Scan for the cell matching the given text and deliver its (x, y) coordinate at center. 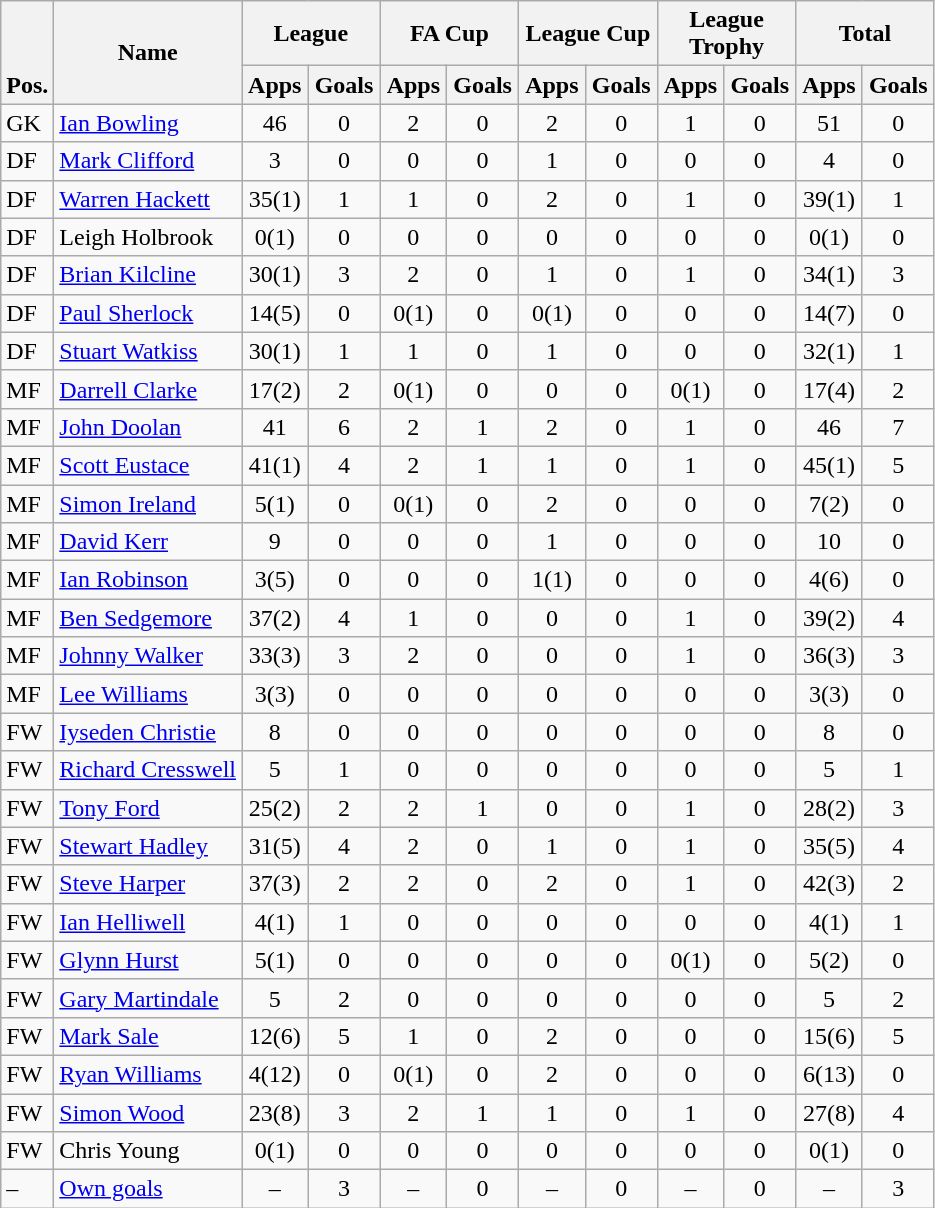
Own goals (148, 1189)
32(1) (830, 351)
Ben Sedgemore (148, 618)
39(2) (830, 618)
36(3) (830, 656)
Ian Robinson (148, 580)
Warren Hackett (148, 199)
41 (276, 427)
23(8) (276, 1113)
Name (148, 52)
31(5) (276, 846)
Ian Helliwell (148, 922)
Paul Sherlock (148, 313)
Stuart Watkiss (148, 351)
Glynn Hurst (148, 960)
League Trophy (726, 34)
League (312, 34)
Ryan Williams (148, 1074)
Simon Wood (148, 1113)
Chris Young (148, 1151)
12(6) (276, 1036)
League Cup (588, 34)
39(1) (830, 199)
17(2) (276, 389)
Mark Clifford (148, 161)
4(6) (830, 580)
9 (276, 542)
Johnny Walker (148, 656)
Stewart Hadley (148, 846)
37(3) (276, 884)
1(1) (552, 580)
Scott Eustace (148, 465)
Richard Cresswell (148, 770)
14(7) (830, 313)
6(13) (830, 1074)
25(2) (276, 808)
45(1) (830, 465)
35(5) (830, 846)
34(1) (830, 275)
14(5) (276, 313)
Mark Sale (148, 1036)
28(2) (830, 808)
FA Cup (450, 34)
4(12) (276, 1074)
27(8) (830, 1113)
33(3) (276, 656)
51 (830, 123)
David Kerr (148, 542)
3(5) (276, 580)
5(2) (830, 960)
6 (344, 427)
Darrell Clarke (148, 389)
Total (866, 34)
John Doolan (148, 427)
7(2) (830, 503)
41(1) (276, 465)
17(4) (830, 389)
7 (898, 427)
42(3) (830, 884)
Steve Harper (148, 884)
10 (830, 542)
Tony Ford (148, 808)
Gary Martindale (148, 998)
GK (28, 123)
Pos. (28, 52)
Lee Williams (148, 694)
Leigh Holbrook (148, 237)
15(6) (830, 1036)
Ian Bowling (148, 123)
Brian Kilcline (148, 275)
35(1) (276, 199)
Iyseden Christie (148, 732)
37(2) (276, 618)
Simon Ireland (148, 503)
